Identify which cell holds the provided text, then report its [x, y] central coordinate. 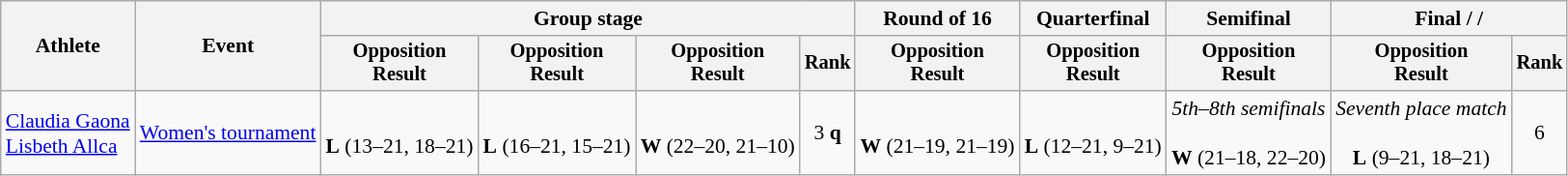
Claudia GaonaLisbeth Allca [68, 133]
Group stage [588, 18]
L (13–21, 18–21) [399, 133]
Seventh place matchL (9–21, 18–21) [1421, 133]
Quarterfinal [1093, 18]
Women's tournament [228, 133]
L (12–21, 9–21) [1093, 133]
Semifinal [1249, 18]
L (16–21, 15–21) [558, 133]
Event [228, 46]
6 [1540, 133]
W (22–20, 21–10) [718, 133]
Athlete [68, 46]
Final / / [1449, 18]
3 q [828, 133]
W (21–19, 21–19) [937, 133]
5th–8th semifinalsW (21–18, 22–20) [1249, 133]
Round of 16 [937, 18]
